Determine the (x, y) coordinate at the center of the cell enclosing the given text.  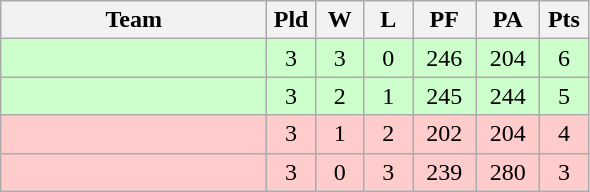
Team (134, 20)
Pld (292, 20)
PA (508, 20)
280 (508, 172)
5 (564, 96)
W (340, 20)
4 (564, 134)
245 (444, 96)
Pts (564, 20)
239 (444, 172)
244 (508, 96)
202 (444, 134)
PF (444, 20)
246 (444, 58)
L (388, 20)
6 (564, 58)
